Output the (X, Y) coordinate of the center of the cell containing the given text.  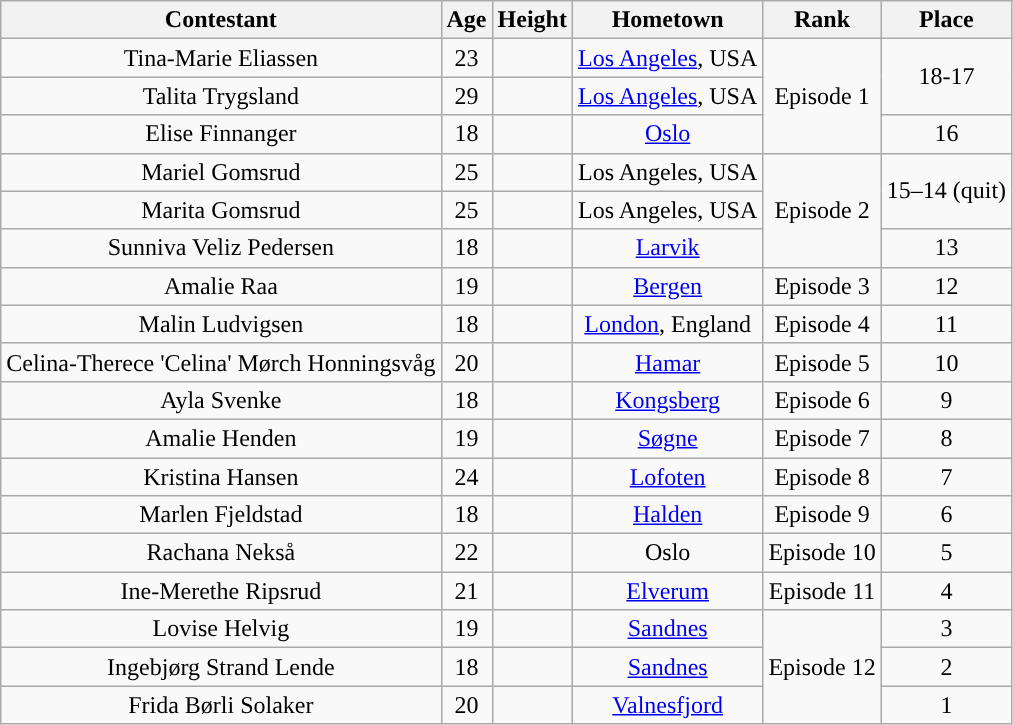
Episode 4 (822, 324)
12 (946, 286)
Ine-Merethe Ripsrud (221, 591)
7 (946, 477)
Halden (667, 515)
Hamar (667, 362)
8 (946, 438)
Mariel Gomsrud (221, 172)
24 (466, 477)
9 (946, 400)
Episode 9 (822, 515)
Episode 5 (822, 362)
5 (946, 553)
Rachana Nekså (221, 553)
1 (946, 705)
Episode 8 (822, 477)
11 (946, 324)
Bergen (667, 286)
10 (946, 362)
Episode 7 (822, 438)
18-17 (946, 77)
Hometown (667, 20)
Episode 6 (822, 400)
Søgne (667, 438)
Age (466, 20)
Episode 12 (822, 667)
23 (466, 58)
Episode 2 (822, 210)
Marlen Fjeldstad (221, 515)
13 (946, 248)
6 (946, 515)
Kongsberg (667, 400)
21 (466, 591)
Height (532, 20)
Talita Trygsland (221, 96)
Place (946, 20)
Malin Ludvigsen (221, 324)
Episode 11 (822, 591)
Celina-Therece 'Celina' Mørch Honningsvåg (221, 362)
Amalie Raa (221, 286)
Episode 1 (822, 96)
Larvik (667, 248)
Elise Finnanger (221, 134)
Sunniva Veliz Pedersen (221, 248)
15–14 (quit) (946, 191)
Lofoten (667, 477)
Kristina Hansen (221, 477)
2 (946, 667)
3 (946, 629)
16 (946, 134)
Lovise Helvig (221, 629)
4 (946, 591)
Episode 3 (822, 286)
Frida Børli Solaker (221, 705)
Ingebjørg Strand Lende (221, 667)
Elverum (667, 591)
Contestant (221, 20)
29 (466, 96)
London, England (667, 324)
Marita Gomsrud (221, 210)
Valnesfjord (667, 705)
Amalie Henden (221, 438)
22 (466, 553)
Rank (822, 20)
Ayla Svenke (221, 400)
Tina-Marie Eliassen (221, 58)
Episode 10 (822, 553)
